Search for the cell housing the specified text and yield its [X, Y] center coordinate. 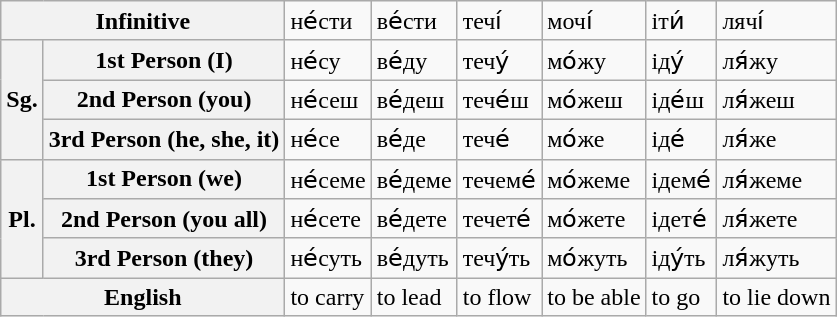
мо́жете [594, 219]
ве́сти [414, 21]
течу́ть [500, 258]
не́се [328, 139]
іду́ть [682, 258]
лячі́ [776, 21]
ля́жеме [776, 179]
ідете́ [682, 219]
не́сеш [328, 100]
мо́жуть [594, 258]
іти́ [682, 21]
тече́ш [500, 100]
Pl. [22, 218]
to lead [414, 297]
3rd Person (they) [164, 258]
to go [682, 297]
течу́ [500, 60]
ве́деш [414, 100]
течі́ [500, 21]
ідеме́ [682, 179]
іде́ш [682, 100]
не́сти [328, 21]
ля́жуть [776, 258]
мо́жу [594, 60]
іду́ [682, 60]
тече́ [500, 139]
1st Person (we) [164, 179]
2nd Person (you all) [164, 219]
ля́жу [776, 60]
ля́жете [776, 219]
Infinitive [143, 21]
to be able [594, 297]
течете́ [500, 219]
ля́же [776, 139]
English [143, 297]
ве́ду [414, 60]
не́суть [328, 258]
ля́жеш [776, 100]
to flow [500, 297]
1st Person (I) [164, 60]
ве́дете [414, 219]
не́семе [328, 179]
мо́жеме [594, 179]
to lie down [776, 297]
мо́жеш [594, 100]
іде́ [682, 139]
мочі́ [594, 21]
ве́деме [414, 179]
3rd Person (he, she, it) [164, 139]
to carry [328, 297]
течеме́ [500, 179]
ве́де [414, 139]
мо́же [594, 139]
Sg. [22, 100]
ве́дуть [414, 258]
2nd Person (you) [164, 100]
не́су [328, 60]
не́сете [328, 219]
